Return the [X, Y] coordinate for the center point of the cell that contains the specified text.  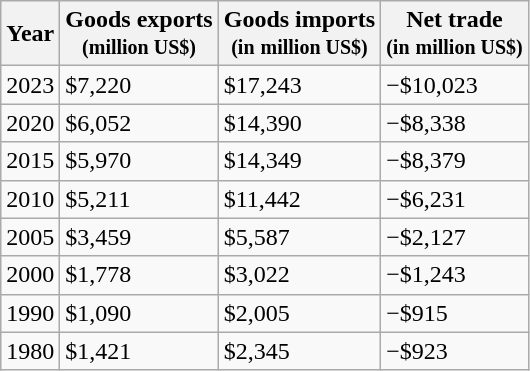
1980 [30, 351]
Net trade(in million US$) [455, 34]
$5,587 [299, 237]
−$10,023 [455, 85]
$1,778 [139, 275]
Goods exports(million US$) [139, 34]
$11,442 [299, 199]
$3,459 [139, 237]
2023 [30, 85]
−$1,243 [455, 275]
$1,421 [139, 351]
$14,349 [299, 161]
2015 [30, 161]
2000 [30, 275]
−$8,379 [455, 161]
$5,211 [139, 199]
−$923 [455, 351]
$17,243 [299, 85]
2010 [30, 199]
−$8,338 [455, 123]
2020 [30, 123]
−$915 [455, 313]
$3,022 [299, 275]
−$2,127 [455, 237]
$7,220 [139, 85]
$6,052 [139, 123]
$2,345 [299, 351]
$2,005 [299, 313]
Goods imports(in million US$) [299, 34]
$1,090 [139, 313]
1990 [30, 313]
$5,970 [139, 161]
Year [30, 34]
2005 [30, 237]
$14,390 [299, 123]
−$6,231 [455, 199]
